Locate the cell with the specified text and output its [x, y] center coordinate. 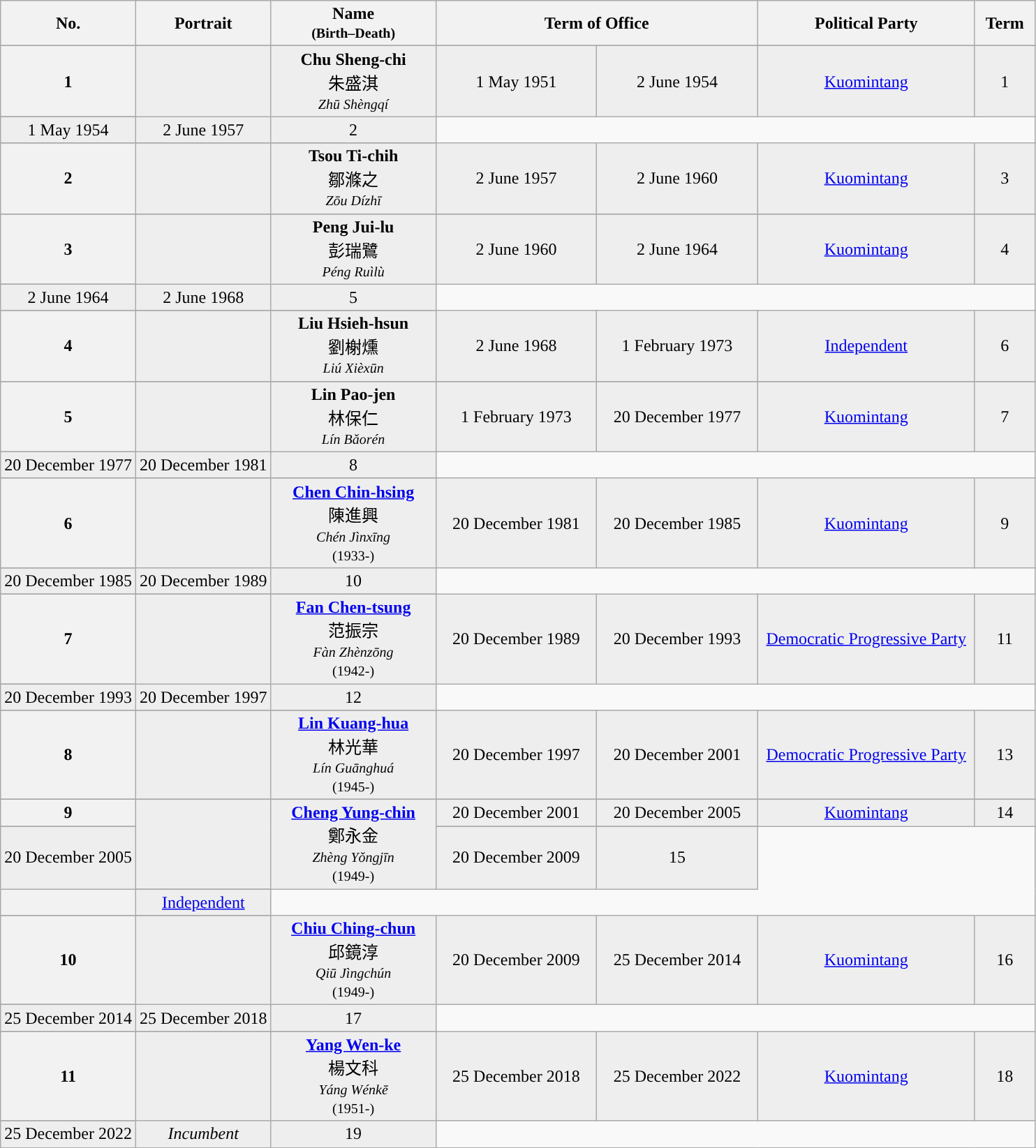
13 [1005, 755]
19 [353, 1134]
Political Party [866, 24]
18 [1005, 1076]
12 [353, 697]
1 May 1954 [68, 130]
16 [1005, 960]
14 [1005, 813]
Name(Birth–Death) [353, 24]
Chen Chin-hsing陳進興Chén Jìnxīng (1933-) [353, 523]
Term of Office [596, 24]
1 May 1951 [517, 81]
Cheng Yung-chin鄭永金Zhèng Yǒngjīn (1949-) [353, 844]
Yang Wen-ke楊文科Yáng Wénkē (1951-) [353, 1076]
Fan Chen-tsung范振宗Fàn Zhènzōng (1942-) [353, 639]
Lin Pao-jen林保仁Lín Bǎorén [353, 416]
2 June 1954 [677, 81]
Tsou Ti-chih鄒滌之Zōu Dízhī [353, 179]
No. [68, 24]
Portrait [203, 24]
Chu Sheng-chi朱盛淇Zhū Shèngqí [353, 81]
Peng Jui-lu彭瑞鷺Péng Ruìlù [353, 248]
15 [677, 858]
Term [1005, 24]
Incumbent [203, 1134]
Lin Kuang-hua林光華Lín Guānghuá (1945-) [353, 755]
Liu Hsieh-hsun劉榭燻Liú Xièxūn [353, 346]
Chiu Ching-chun邱鏡淳Qiū Jìngchún (1949-) [353, 960]
17 [353, 1018]
